Detect which cell encompasses the target text, then output its (X, Y) center coordinate. 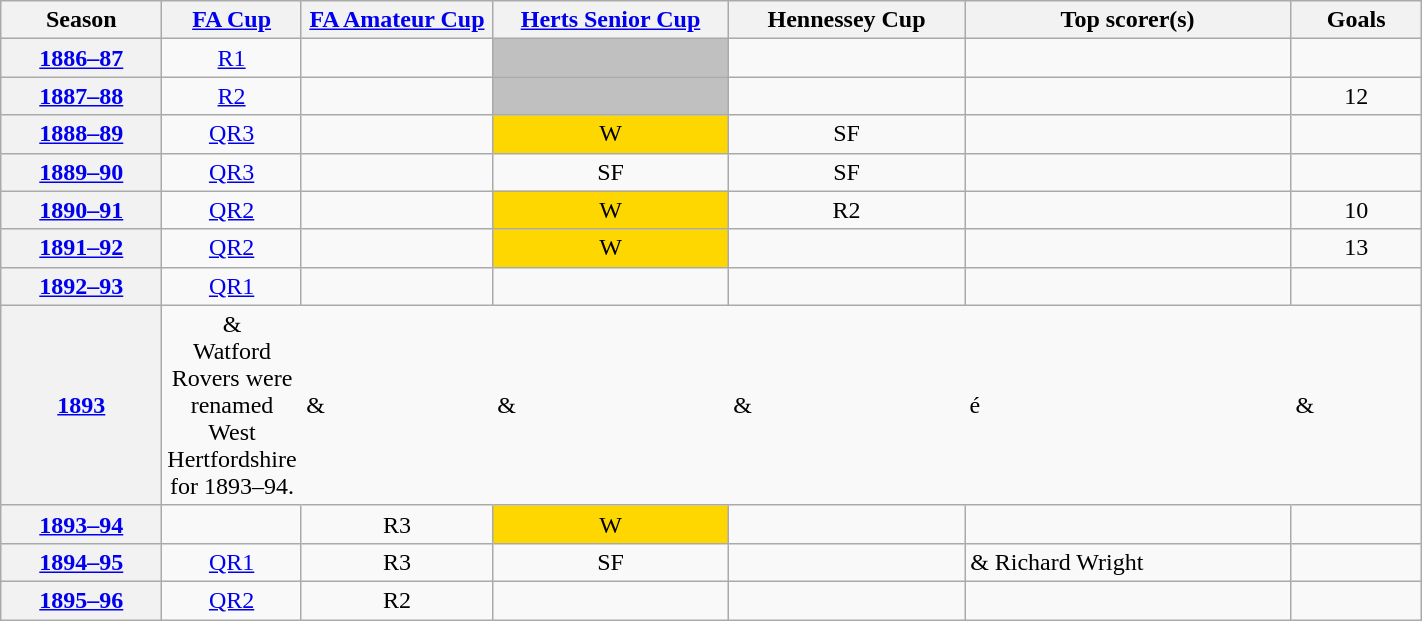
1890–91 (82, 210)
Season (82, 20)
FA Amateur Cup (396, 20)
1887–88 (82, 96)
1893 (82, 405)
Top scorer(s) (1128, 20)
13 (1356, 248)
1895–96 (82, 600)
&Watford Rovers were renamed West Hertfordshire for 1893–94. (232, 405)
& Richard Wright (1128, 562)
1891–92 (82, 248)
1892–93 (82, 286)
FA Cup (232, 20)
é (1128, 405)
12 (1356, 96)
1889–90 (82, 172)
Goals (1356, 20)
1894–95 (82, 562)
1886–87 (82, 58)
Herts Senior Cup (610, 20)
10 (1356, 210)
1893–94 (82, 524)
1888–89 (82, 134)
Hennessey Cup (847, 20)
R1 (232, 58)
